Determine the [x, y] coordinate at the center of the cell enclosing the given text.  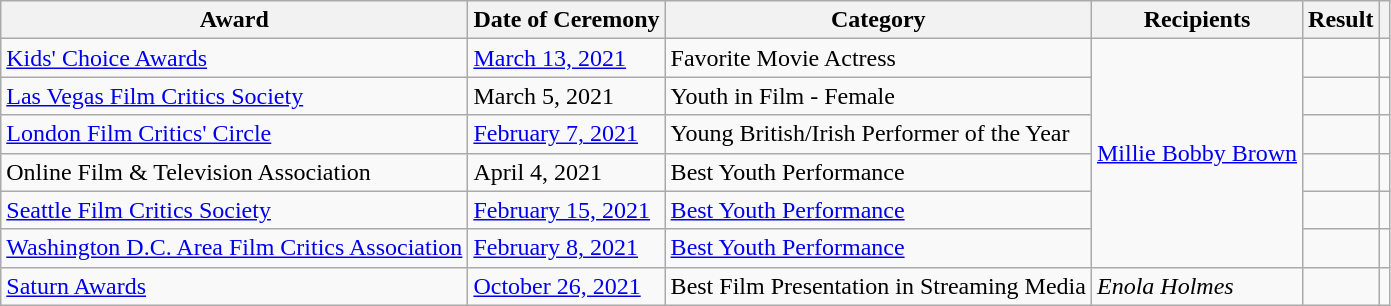
Online Film & Television Association [234, 172]
March 13, 2021 [566, 58]
Washington D.C. Area Film Critics Association [234, 248]
London Film Critics' Circle [234, 134]
Las Vegas Film Critics Society [234, 96]
March 5, 2021 [566, 96]
Millie Bobby Brown [1196, 153]
Kids' Choice Awards [234, 58]
Category [878, 20]
October 26, 2021 [566, 286]
Seattle Film Critics Society [234, 210]
February 7, 2021 [566, 134]
April 4, 2021 [566, 172]
February 8, 2021 [566, 248]
Young British/Irish Performer of the Year [878, 134]
Saturn Awards [234, 286]
Best Film Presentation in Streaming Media [878, 286]
February 15, 2021 [566, 210]
Youth in Film - Female [878, 96]
Award [234, 20]
Date of Ceremony [566, 20]
Favorite Movie Actress [878, 58]
Recipients [1196, 20]
Result [1341, 20]
Enola Holmes [1196, 286]
